Provide the (x, y) coordinate of the cell's center where the given text is located.  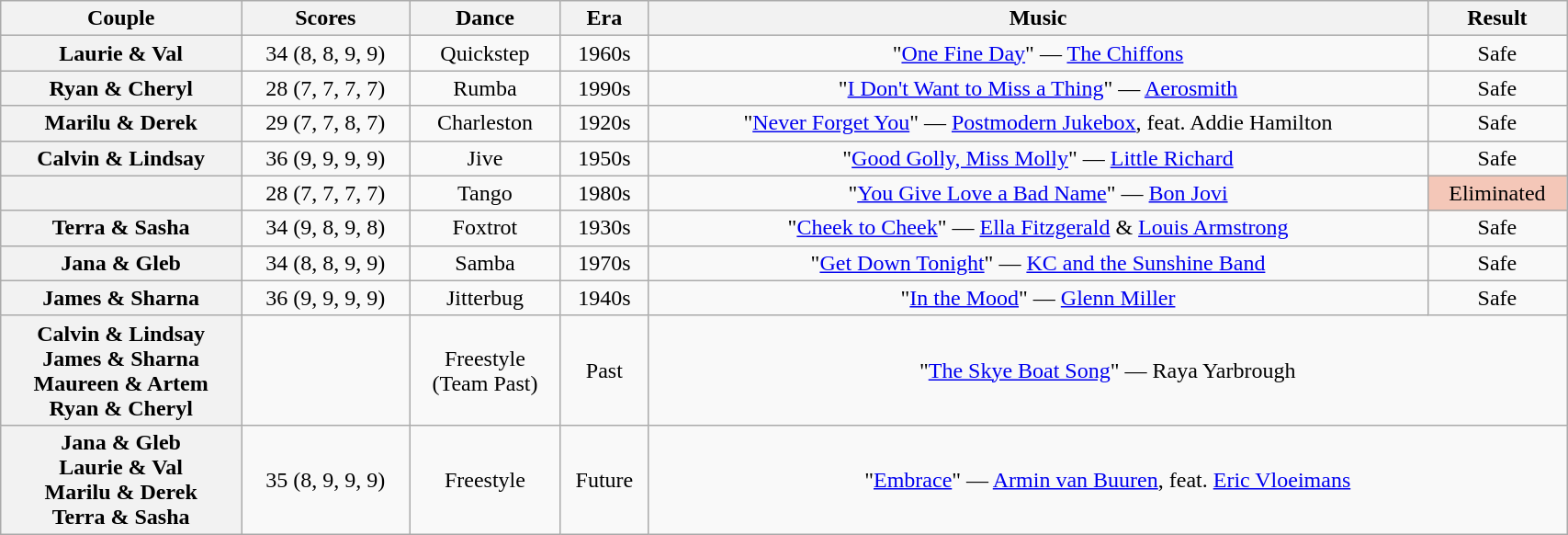
"Never Forget You" — Postmodern Jukebox, feat. Addie Hamilton (1038, 123)
Rumba (485, 88)
Samba (485, 263)
Terra & Sasha (121, 228)
Tango (485, 193)
Jana & GlebLaurie & ValMarilu & DerekTerra & Sasha (121, 480)
Freestyle (485, 480)
Era (604, 18)
34 (9, 8, 9, 8) (325, 228)
1930s (604, 228)
Jitterbug (485, 298)
1990s (604, 88)
"Embrace" — Armin van Buuren, feat. Eric Vloeimans (1108, 480)
Ryan & Cheryl (121, 88)
"You Give Love a Bad Name" — Bon Jovi (1038, 193)
"Good Golly, Miss Molly" — Little Richard (1038, 158)
1920s (604, 123)
Jana & Gleb (121, 263)
Dance (485, 18)
Quickstep (485, 53)
"One Fine Day" — The Chiffons (1038, 53)
1940s (604, 298)
"The Skye Boat Song" — Raya Yarbrough (1108, 370)
Calvin & LindsayJames & SharnaMaureen & ArtemRyan & Cheryl (121, 370)
1950s (604, 158)
1970s (604, 263)
"Get Down Tonight" — KC and the Sunshine Band (1038, 263)
35 (8, 9, 9, 9) (325, 480)
Result (1497, 18)
"I Don't Want to Miss a Thing" — Aerosmith (1038, 88)
Calvin & Lindsay (121, 158)
Eliminated (1497, 193)
Laurie & Val (121, 53)
James & Sharna (121, 298)
Marilu & Derek (121, 123)
1980s (604, 193)
"Cheek to Cheek" — Ella Fitzgerald & Louis Armstrong (1038, 228)
29 (7, 7, 8, 7) (325, 123)
Couple (121, 18)
Foxtrot (485, 228)
Past (604, 370)
Freestyle(Team Past) (485, 370)
Jive (485, 158)
Charleston (485, 123)
Scores (325, 18)
Music (1038, 18)
Future (604, 480)
"In the Mood" — Glenn Miller (1038, 298)
1960s (604, 53)
